Provide the [x, y] coordinate of the cell's center where the given text is located.  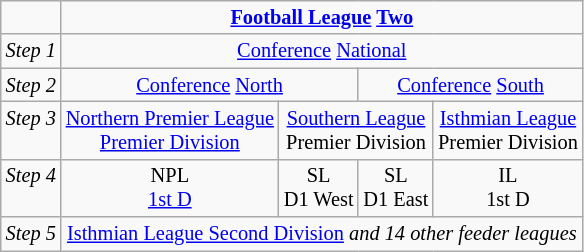
SLD1 East [396, 188]
IL1st D [508, 188]
Step 3 [31, 130]
Northern Premier LeaguePremier Division [170, 130]
Football League Two [322, 17]
Southern LeaguePremier Division [356, 130]
Isthmian LeaguePremier Division [508, 130]
NPL1st D [170, 188]
Step 2 [31, 85]
Conference National [322, 51]
Isthmian League Second Division and 14 other feeder leagues [322, 234]
Step 4 [31, 188]
Conference South [470, 85]
Conference North [210, 85]
SLD1 West [319, 188]
Step 1 [31, 51]
Step 5 [31, 234]
